Pinpoint the cell where the given text exists, returning its (x, y) midpoint coordinate. 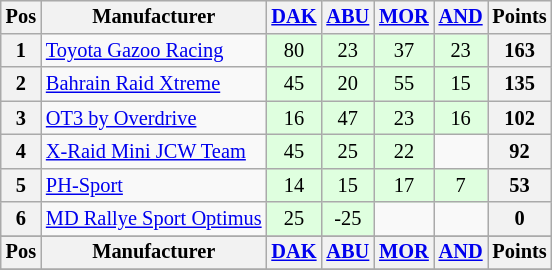
47 (348, 118)
2 (21, 84)
55 (404, 84)
Bahrain Raid Xtreme (154, 84)
22 (404, 152)
14 (294, 185)
37 (404, 51)
80 (294, 51)
4 (21, 152)
7 (461, 185)
53 (520, 185)
92 (520, 152)
6 (21, 219)
1 (21, 51)
X-Raid Mini JCW Team (154, 152)
102 (520, 118)
163 (520, 51)
PH-Sport (154, 185)
5 (21, 185)
20 (348, 84)
MD Rallye Sport Optimus (154, 219)
0 (520, 219)
-25 (348, 219)
Toyota Gazoo Racing (154, 51)
3 (21, 118)
135 (520, 84)
17 (404, 185)
OT3 by Overdrive (154, 118)
